Return (X, Y) of the center of cell containing provided text 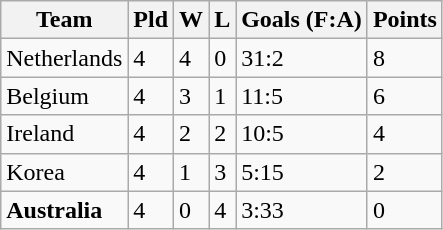
3:33 (302, 210)
Goals (F:A) (302, 20)
8 (404, 58)
Points (404, 20)
5:15 (302, 172)
L (222, 20)
11:5 (302, 96)
Belgium (64, 96)
Australia (64, 210)
31:2 (302, 58)
6 (404, 96)
Ireland (64, 134)
Netherlands (64, 58)
Korea (64, 172)
Team (64, 20)
10:5 (302, 134)
Pld (151, 20)
W (192, 20)
